Output the [X, Y] coordinate of the center of the cell containing the given text.  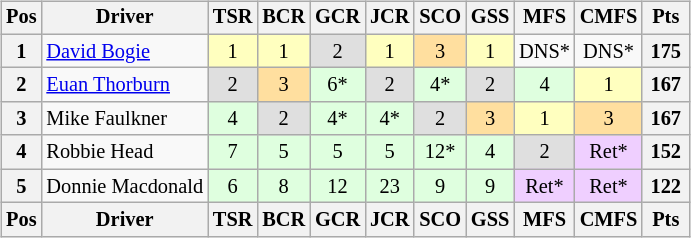
175 [666, 51]
6 [232, 186]
152 [666, 152]
23 [390, 186]
12 [338, 186]
6* [338, 85]
7 [232, 152]
122 [666, 186]
David Bogie [124, 51]
8 [284, 186]
Euan Thorburn [124, 85]
12* [440, 152]
Mike Faulkner [124, 119]
Donnie Macdonald [124, 186]
Robbie Head [124, 152]
